For the text-containing cell, return its midpoint in [X, Y] coordinate format. 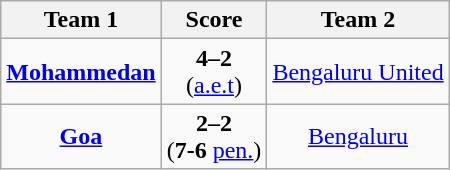
Team 1 [81, 20]
Mohammedan [81, 72]
2–2(7-6 pen.) [214, 136]
4–2(a.e.t) [214, 72]
Team 2 [358, 20]
Goa [81, 136]
Score [214, 20]
Bengaluru United [358, 72]
Bengaluru [358, 136]
